Locate the cell with the specified text and output its (x, y) center coordinate. 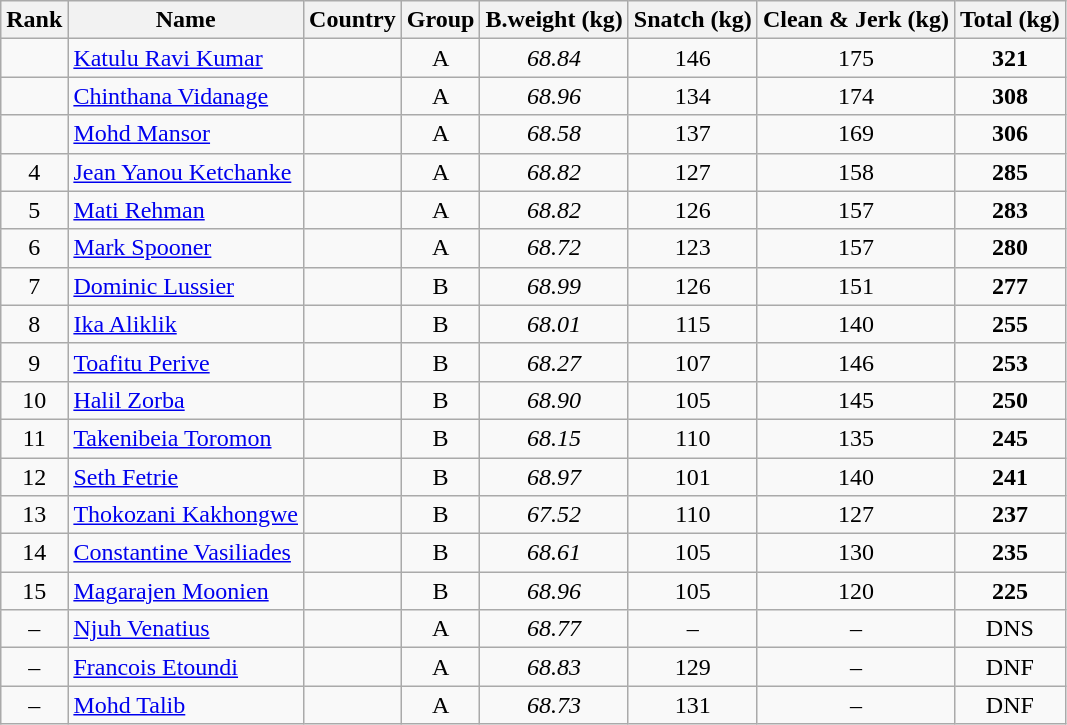
68.27 (554, 362)
107 (692, 362)
Seth Fetrie (186, 477)
308 (1010, 96)
250 (1010, 400)
Francois Etoundi (186, 667)
10 (34, 400)
Chinthana Vidanage (186, 96)
Mohd Talib (186, 705)
137 (692, 134)
241 (1010, 477)
175 (856, 58)
12 (34, 477)
Total (kg) (1010, 20)
Njuh Venatius (186, 629)
Constantine Vasiliades (186, 553)
131 (692, 705)
68.90 (554, 400)
Rank (34, 20)
67.52 (554, 515)
Name (186, 20)
Toafitu Perive (186, 362)
283 (1010, 210)
Takenibeia Toromon (186, 438)
158 (856, 172)
B.weight (kg) (554, 20)
Mohd Mansor (186, 134)
6 (34, 248)
68.61 (554, 553)
151 (856, 286)
8 (34, 324)
Mati Rehman (186, 210)
280 (1010, 248)
Clean & Jerk (kg) (856, 20)
Mark Spooner (186, 248)
DNS (1010, 629)
253 (1010, 362)
68.73 (554, 705)
277 (1010, 286)
245 (1010, 438)
130 (856, 553)
Snatch (kg) (692, 20)
235 (1010, 553)
Halil Zorba (186, 400)
237 (1010, 515)
68.83 (554, 667)
14 (34, 553)
174 (856, 96)
145 (856, 400)
123 (692, 248)
68.01 (554, 324)
101 (692, 477)
Magarajen Moonien (186, 591)
225 (1010, 591)
9 (34, 362)
68.99 (554, 286)
135 (856, 438)
Dominic Lussier (186, 286)
255 (1010, 324)
Group (440, 20)
134 (692, 96)
285 (1010, 172)
306 (1010, 134)
68.97 (554, 477)
Jean Yanou Ketchanke (186, 172)
68.84 (554, 58)
68.58 (554, 134)
Katulu Ravi Kumar (186, 58)
5 (34, 210)
129 (692, 667)
13 (34, 515)
7 (34, 286)
4 (34, 172)
68.72 (554, 248)
120 (856, 591)
Country (353, 20)
68.15 (554, 438)
Thokozani Kakhongwe (186, 515)
11 (34, 438)
15 (34, 591)
68.77 (554, 629)
Ika Aliklik (186, 324)
321 (1010, 58)
169 (856, 134)
115 (692, 324)
